Pinpoint the cell where the given text exists, returning its (x, y) midpoint coordinate. 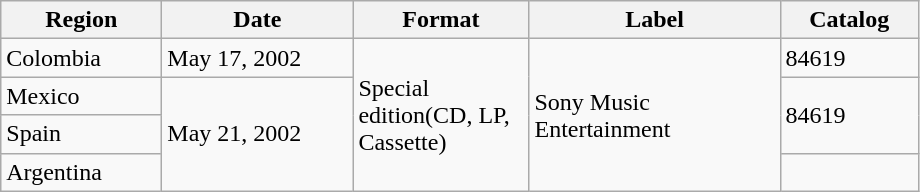
Mexico (82, 96)
Format (441, 20)
Colombia (82, 58)
Special edition(CD, LP, Cassette) (441, 115)
Region (82, 20)
Label (654, 20)
Sony Music Entertainment (654, 115)
May 21, 2002 (258, 134)
Argentina (82, 172)
Spain (82, 134)
Catalog (850, 20)
May 17, 2002 (258, 58)
Date (258, 20)
